Determine the [x, y] coordinate at the center of the cell enclosing the given text.  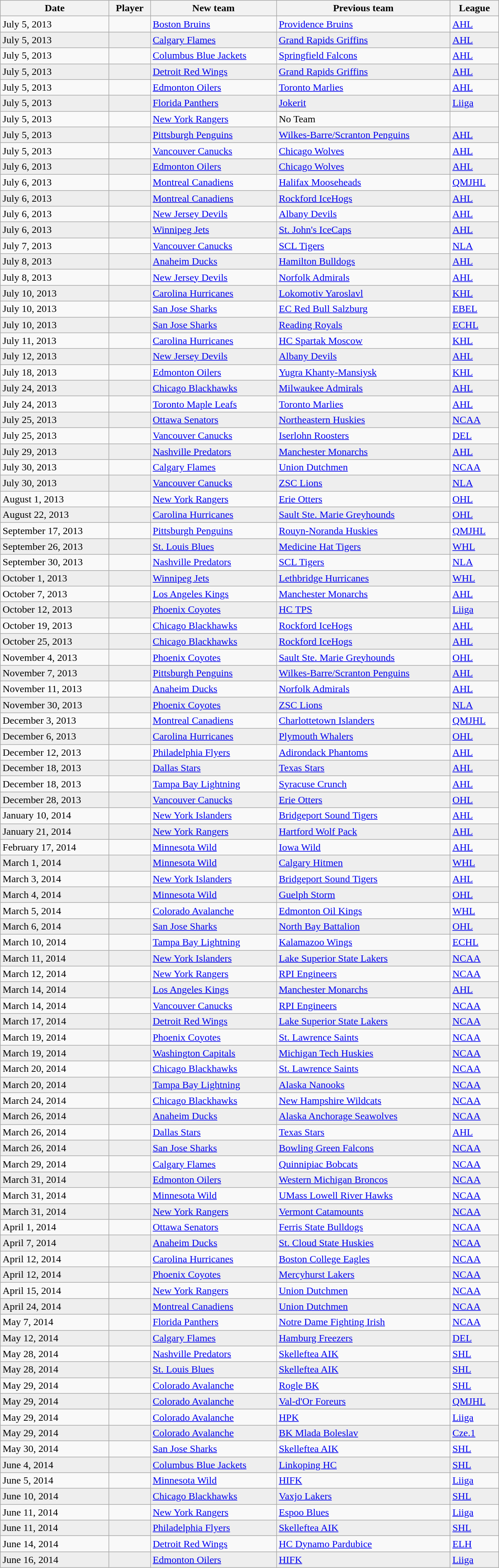
Rogle BK [363, 1385]
June 16, 2014 [55, 1560]
Previous team [363, 8]
November 7, 2013 [55, 673]
June 4, 2014 [55, 1464]
September 26, 2013 [55, 547]
Calgary Hitmen [363, 863]
ELH [474, 1544]
Kalamazoo Wings [363, 942]
December 28, 2013 [55, 800]
August 1, 2013 [55, 499]
HC Spartak Moscow [363, 341]
Lokomotiv Yaroslavl [363, 293]
EBEL [474, 309]
HC Dynamo Pardubice [363, 1544]
Notre Dame Fighting Irish [363, 1322]
St. John's IceCaps [363, 230]
April 1, 2014 [55, 1227]
March 12, 2014 [55, 974]
October 12, 2013 [55, 610]
North Bay Battalion [363, 926]
August 22, 2013 [55, 515]
Northeastern Huskies [363, 420]
Vaxjo Lakers [363, 1496]
July 29, 2013 [55, 451]
Charlottetown Islanders [363, 721]
November 4, 2013 [55, 657]
May 30, 2014 [55, 1449]
Cze.1 [474, 1433]
March 3, 2014 [55, 879]
Plymouth Whalers [363, 737]
July 12, 2013 [55, 356]
December 6, 2013 [55, 737]
April 15, 2014 [55, 1291]
March 6, 2014 [55, 926]
September 30, 2013 [55, 562]
Western Michigan Broncos [363, 1180]
May 12, 2014 [55, 1338]
Linkoping HC [363, 1464]
HPK [363, 1417]
March 24, 2014 [55, 1101]
Mercyhurst Lakers [363, 1275]
BK Mlada Boleslav [363, 1433]
Iowa Wild [363, 847]
Ferris State Bulldogs [363, 1227]
Edmonton Oil Kings [363, 910]
New Hampshire Wildcats [363, 1101]
June 14, 2014 [55, 1544]
Alaska Anchorage Seawolves [363, 1116]
October 1, 2013 [55, 578]
St. Cloud State Huskies [363, 1243]
Washington Capitals [214, 1053]
Medicine Hat Tigers [363, 547]
October 7, 2013 [55, 594]
Yugra Khanty-Mansiysk [363, 372]
April 24, 2014 [55, 1306]
Boston College Eagles [363, 1259]
Alaska Nanooks [363, 1085]
Guelph Storm [363, 895]
February 17, 2014 [55, 847]
Val-d'Or Foreurs [363, 1401]
May 7, 2014 [55, 1322]
Syracuse Crunch [363, 784]
March 17, 2014 [55, 1021]
UMass Lowell River Hawks [363, 1195]
Jokerit [363, 103]
Springfield Falcons [363, 56]
March 1, 2014 [55, 863]
New team [214, 8]
Providence Bruins [363, 24]
December 12, 2013 [55, 752]
March 5, 2014 [55, 910]
Lethbridge Hurricanes [363, 578]
HC TPS [363, 610]
November 11, 2013 [55, 689]
September 17, 2013 [55, 531]
July 18, 2013 [55, 372]
Player [130, 8]
January 21, 2014 [55, 831]
January 10, 2014 [55, 816]
April 7, 2014 [55, 1243]
July 7, 2013 [55, 246]
No Team [363, 119]
June 10, 2014 [55, 1496]
December 3, 2013 [55, 721]
March 10, 2014 [55, 942]
Halifax Mooseheads [363, 182]
League [474, 8]
Bowling Green Falcons [363, 1148]
Quinnipiac Bobcats [363, 1164]
Boston Bruins [214, 24]
June 5, 2014 [55, 1481]
Espoo Blues [363, 1512]
Date [55, 8]
Reading Royals [363, 325]
Milwaukee Admirals [363, 388]
November 30, 2013 [55, 705]
October 19, 2013 [55, 626]
March 4, 2014 [55, 895]
March 11, 2014 [55, 958]
Toronto Maple Leafs [214, 404]
Michigan Tech Huskies [363, 1053]
October 25, 2013 [55, 641]
Hartford Wolf Pack [363, 831]
Vermont Catamounts [363, 1212]
EC Red Bull Salzburg [363, 309]
Rouyn-Noranda Huskies [363, 531]
Hamilton Bulldogs [363, 262]
Hamburg Freezers [363, 1338]
Iserlohn Roosters [363, 435]
July 11, 2013 [55, 341]
Adirondack Phantoms [363, 752]
March 29, 2014 [55, 1164]
